Return (X, Y) of the center of cell containing provided text 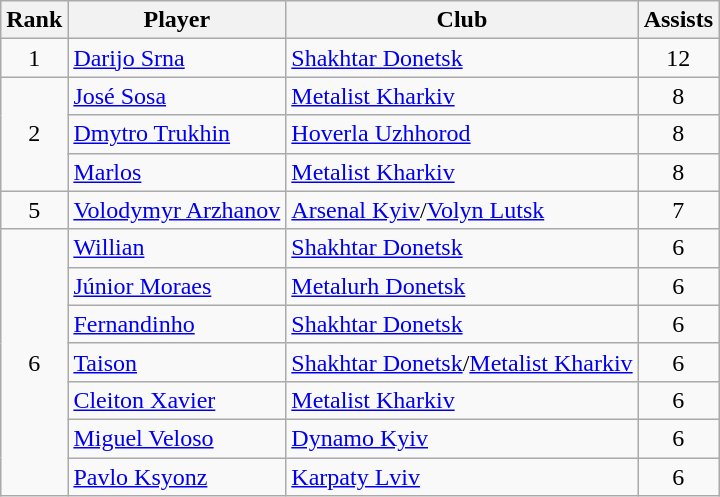
Rank (34, 20)
Club (462, 20)
Hoverla Uzhhorod (462, 134)
2 (34, 134)
5 (34, 210)
Assists (678, 20)
Darijo Srna (177, 58)
Cleiton Xavier (177, 400)
Shakhtar Donetsk/Metalist Kharkiv (462, 362)
Marlos (177, 172)
Metalurh Donetsk (462, 286)
Willian (177, 248)
Player (177, 20)
Pavlo Ksyonz (177, 477)
Taison (177, 362)
Arsenal Kyiv/Volyn Lutsk (462, 210)
1 (34, 58)
7 (678, 210)
Fernandinho (177, 324)
Dynamo Kyiv (462, 438)
Miguel Veloso (177, 438)
José Sosa (177, 96)
Karpaty Lviv (462, 477)
Dmytro Trukhin (177, 134)
Volodymyr Arzhanov (177, 210)
12 (678, 58)
Júnior Moraes (177, 286)
